Identify which cell holds the provided text, then report its [x, y] central coordinate. 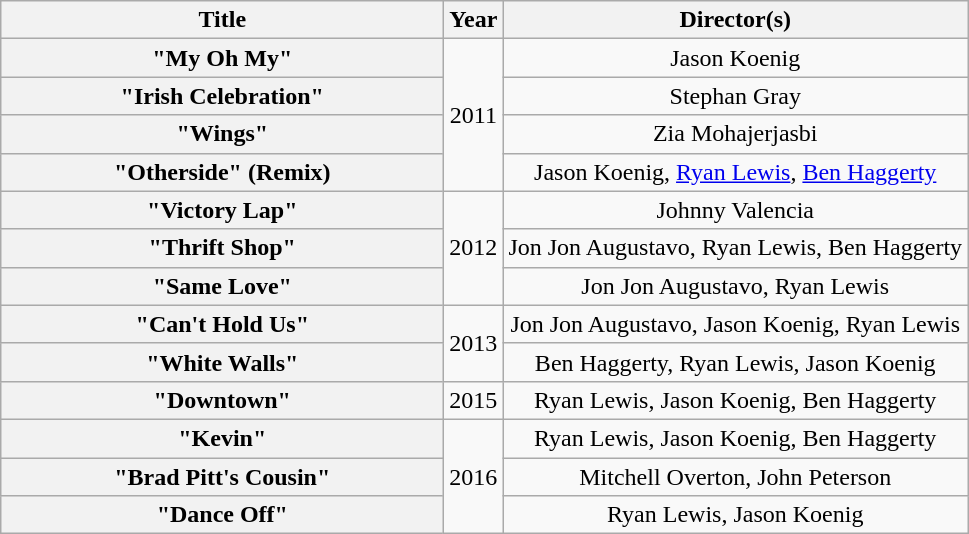
Director(s) [736, 20]
Jon Jon Augustavo, Ryan Lewis [736, 286]
Johnny Valencia [736, 210]
"My Oh My" [222, 58]
Jon Jon Augustavo, Jason Koenig, Ryan Lewis [736, 324]
"Wings" [222, 134]
"Dance Off" [222, 515]
2016 [474, 476]
"Victory Lap" [222, 210]
Mitchell Overton, John Peterson [736, 477]
"Downtown" [222, 400]
"Can't Hold Us" [222, 324]
"Kevin" [222, 438]
Jason Koenig [736, 58]
Ben Haggerty, Ryan Lewis, Jason Koenig [736, 362]
"White Walls" [222, 362]
2015 [474, 400]
"Brad Pitt's Cousin" [222, 477]
Year [474, 20]
2012 [474, 248]
"Same Love" [222, 286]
2011 [474, 115]
"Thrift Shop" [222, 248]
Zia Mohajerjasbi [736, 134]
Jason Koenig, Ryan Lewis, Ben Haggerty [736, 172]
Jon Jon Augustavo, Ryan Lewis, Ben Haggerty [736, 248]
Ryan Lewis, Jason Koenig [736, 515]
Stephan Gray [736, 96]
"Otherside" (Remix) [222, 172]
Title [222, 20]
2013 [474, 343]
"Irish Celebration" [222, 96]
